Determine the (X, Y) coordinate at the center of the cell enclosing the given text.  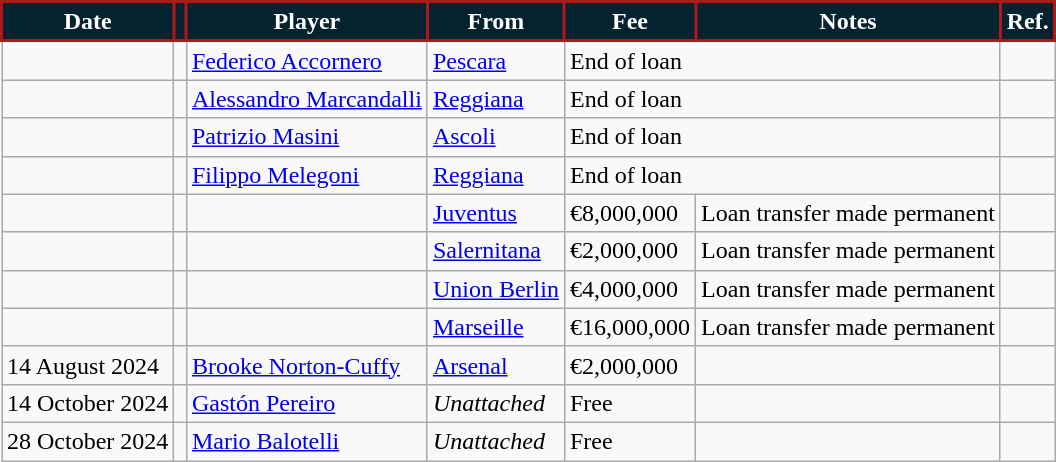
Federico Accornero (306, 60)
Arsenal (496, 365)
Pescara (496, 60)
Ref. (1028, 22)
Fee (630, 22)
Union Berlin (496, 289)
€16,000,000 (630, 327)
Salernitana (496, 251)
Ascoli (496, 137)
From (496, 22)
€8,000,000 (630, 213)
Patrizio Masini (306, 137)
Marseille (496, 327)
14 October 2024 (88, 403)
Mario Balotelli (306, 441)
Gastón Pereiro (306, 403)
Juventus (496, 213)
Filippo Melegoni (306, 175)
Brooke Norton-Cuffy (306, 365)
€4,000,000 (630, 289)
14 August 2024 (88, 365)
Notes (848, 22)
Alessandro Marcandalli (306, 99)
Player (306, 22)
Date (88, 22)
28 October 2024 (88, 441)
